Determine the (x, y) coordinate at the center of the cell enclosing the given text.  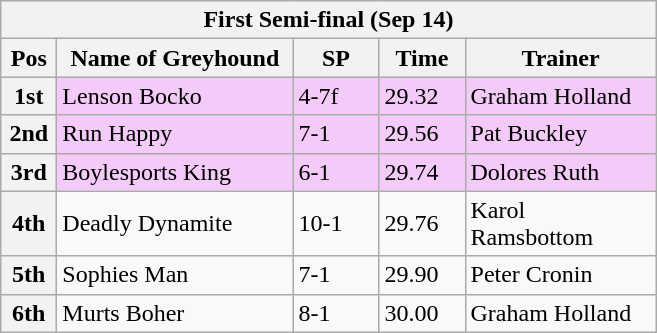
29.56 (422, 134)
Murts Boher (175, 313)
2nd (29, 134)
Trainer (560, 58)
4th (29, 224)
First Semi-final (Sep 14) (328, 20)
5th (29, 275)
Deadly Dynamite (175, 224)
6-1 (336, 172)
Dolores Ruth (560, 172)
Pat Buckley (560, 134)
Pos (29, 58)
Name of Greyhound (175, 58)
3rd (29, 172)
SP (336, 58)
30.00 (422, 313)
8-1 (336, 313)
29.74 (422, 172)
Time (422, 58)
Sophies Man (175, 275)
Karol Ramsbottom (560, 224)
10-1 (336, 224)
1st (29, 96)
Lenson Bocko (175, 96)
29.76 (422, 224)
29.32 (422, 96)
29.90 (422, 275)
Peter Cronin (560, 275)
Run Happy (175, 134)
Boylesports King (175, 172)
6th (29, 313)
4-7f (336, 96)
